Find where the given text appears and provide that cell's center as (x, y) coordinate. 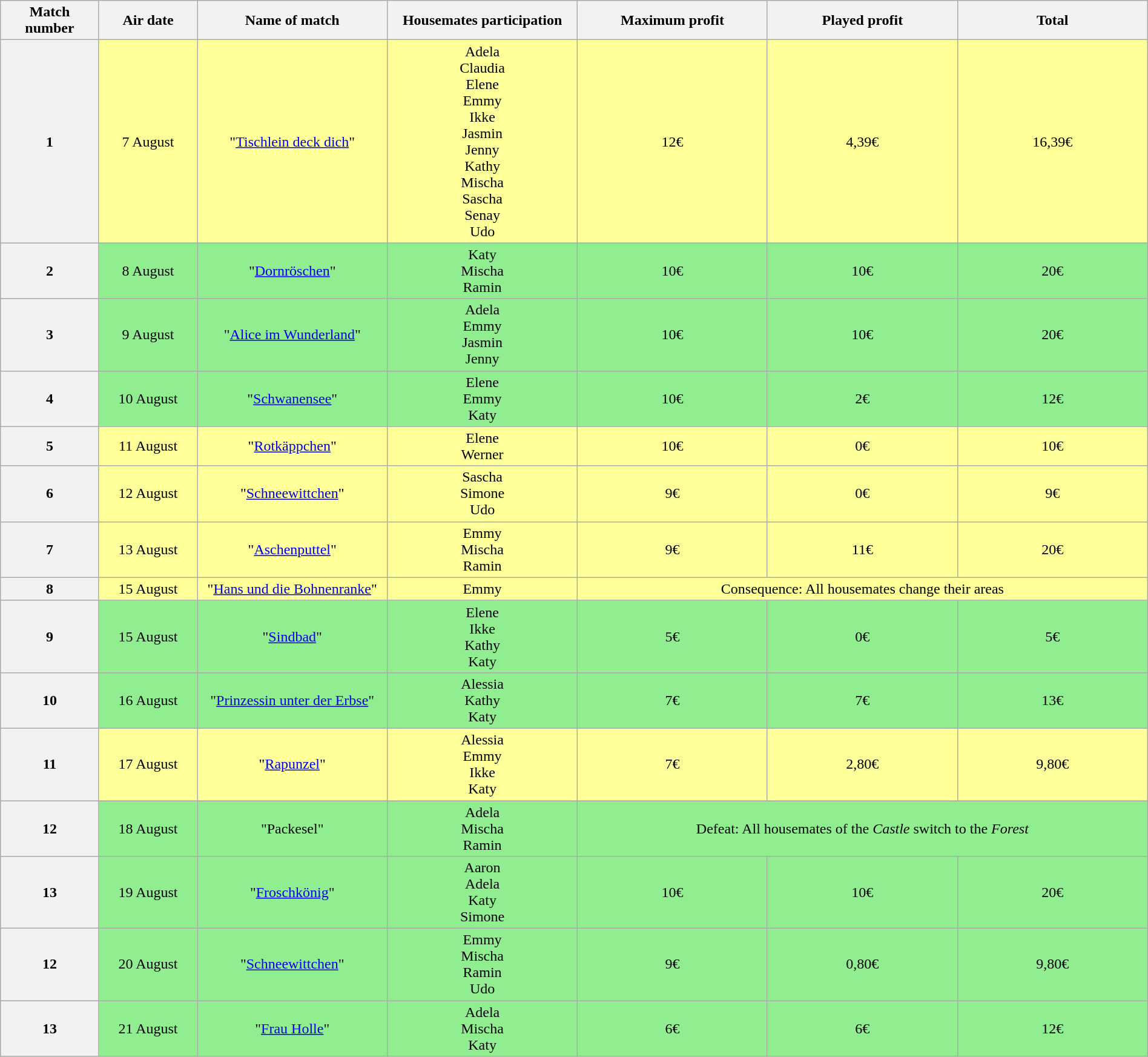
16 August (148, 700)
EmmyMischaRaminUdo (483, 964)
"Tischlein deck dich" (292, 142)
"Rapunzel" (292, 764)
2,80€ (862, 764)
13 August (148, 549)
"Prinzessin unter der Erbse" (292, 700)
"Dornröschen" (292, 271)
17 August (148, 764)
Played profit (862, 21)
"Alice im Wunderland" (292, 334)
21 August (148, 1029)
Match number (50, 21)
EleneEmmyKaty (483, 399)
2 (50, 271)
7 (50, 549)
Name of match (292, 21)
AaronAdelaKatySimone (483, 893)
Maximum profit (673, 21)
AdelaClaudiaEleneEmmyIkkeJasminJennyKathyMischaSaschaSenayUdo (483, 142)
8 August (148, 271)
13€ (1052, 700)
EmmyMischaRamin (483, 549)
0,80€ (862, 964)
AdelaMischaKaty (483, 1029)
KatyMischaRamin (483, 271)
11 August (148, 446)
EleneIkkeKathyKaty (483, 636)
20 August (148, 964)
"Frau Holle" (292, 1029)
7 August (148, 142)
"Sindbad" (292, 636)
3 (50, 334)
"Hans und die Bohnenranke" (292, 589)
10 (50, 700)
16,39€ (1052, 142)
5 (50, 446)
"Packesel" (292, 829)
AdelaEmmyJasminJenny (483, 334)
4 (50, 399)
2€ (862, 399)
Defeat: All housemates of the Castle switch to the Forest (863, 829)
"Froschkönig" (292, 893)
Emmy (483, 589)
1 (50, 142)
19 August (148, 893)
11 (50, 764)
4,39€ (862, 142)
"Rotkäppchen" (292, 446)
AlessiaKathyKaty (483, 700)
Air date (148, 21)
6 (50, 494)
11€ (862, 549)
"Aschenputtel" (292, 549)
SaschaSimoneUdo (483, 494)
"Schwanensee" (292, 399)
Total (1052, 21)
EleneWerner (483, 446)
12 August (148, 494)
Consequence: All housemates change their areas (863, 589)
9 August (148, 334)
AlessiaEmmyIkkeKaty (483, 764)
8 (50, 589)
18 August (148, 829)
Housemates participation (483, 21)
10 August (148, 399)
AdelaMischaRamin (483, 829)
9 (50, 636)
